Provide the (x, y) coordinate of the cell's center where the given text is located.  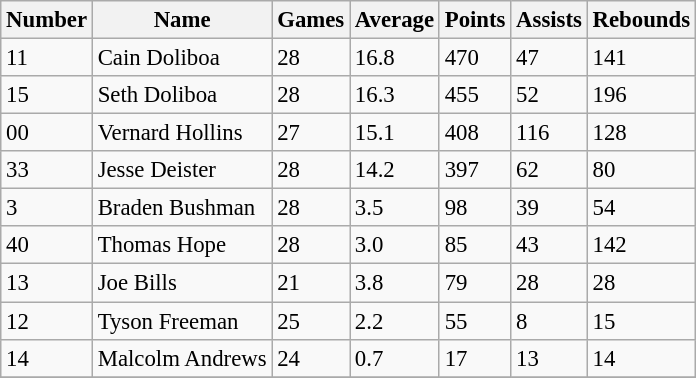
3.8 (395, 283)
62 (549, 170)
3 (47, 208)
12 (47, 321)
Games (311, 20)
55 (474, 321)
Average (395, 20)
00 (47, 133)
25 (311, 321)
408 (474, 133)
2.2 (395, 321)
116 (549, 133)
196 (641, 95)
40 (47, 245)
79 (474, 283)
16.3 (395, 95)
52 (549, 95)
397 (474, 170)
0.7 (395, 358)
98 (474, 208)
8 (549, 321)
Jesse Deister (182, 170)
Assists (549, 20)
141 (641, 58)
Cain Doliboa (182, 58)
39 (549, 208)
80 (641, 170)
Thomas Hope (182, 245)
Name (182, 20)
Number (47, 20)
33 (47, 170)
455 (474, 95)
Tyson Freeman (182, 321)
17 (474, 358)
54 (641, 208)
27 (311, 133)
16.8 (395, 58)
14.2 (395, 170)
Points (474, 20)
128 (641, 133)
Braden Bushman (182, 208)
15.1 (395, 133)
Rebounds (641, 20)
Vernard Hollins (182, 133)
142 (641, 245)
3.0 (395, 245)
470 (474, 58)
Malcolm Andrews (182, 358)
Seth Doliboa (182, 95)
Joe Bills (182, 283)
21 (311, 283)
3.5 (395, 208)
85 (474, 245)
11 (47, 58)
43 (549, 245)
24 (311, 358)
47 (549, 58)
